Determine the (x, y) coordinate at the center of the cell enclosing the given text.  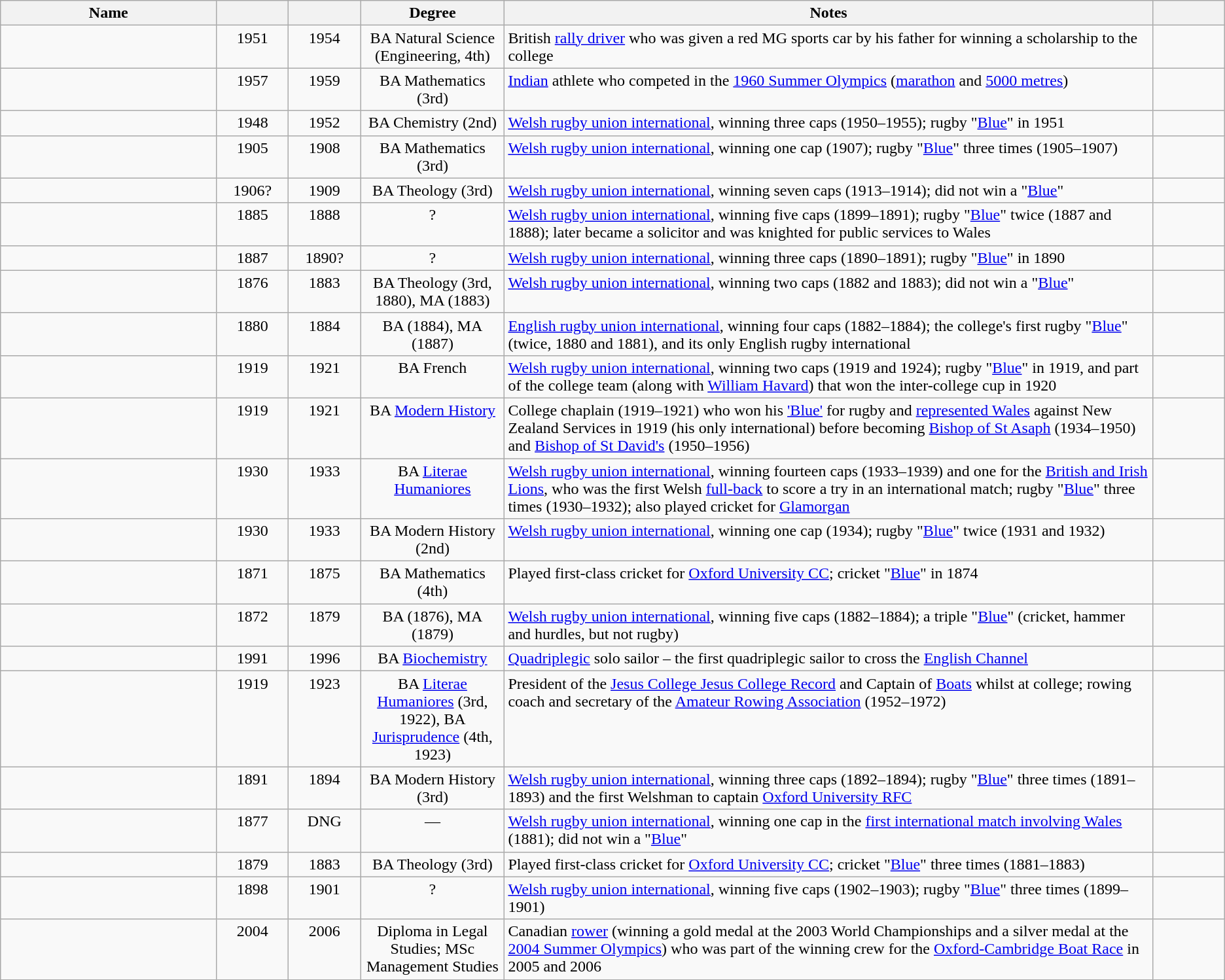
BA Chemistry (2nd) (433, 123)
1884 (325, 334)
Played first-class cricket for Oxford University CC; cricket "Blue" in 1874 (828, 582)
Welsh rugby union international, winning one cap (1934); rugby "Blue" twice (1931 and 1932) (828, 540)
1875 (325, 582)
Welsh rugby union international, winning five caps (1882–1884); a triple "Blue" (cricket, hammer and hurdles, but not rugby) (828, 625)
1888 (325, 224)
1909 (325, 190)
Welsh rugby union international, winning one cap in the first international match involving Wales (1881); did not win a "Blue" (828, 831)
1871 (253, 582)
1959 (325, 89)
2006 (325, 949)
1887 (253, 258)
1880 (253, 334)
Welsh rugby union international, winning one cap (1907); rugby "Blue" three times (1905–1907) (828, 157)
Welsh rugby union international, winning two caps (1882 and 1883); did not win a "Blue" (828, 292)
1876 (253, 292)
1891 (253, 788)
Welsh rugby union international, winning five caps (1902–1903); rugby "Blue" three times (1899–1901) (828, 898)
1885 (253, 224)
BA Modern History (433, 428)
1957 (253, 89)
Name (109, 13)
Degree (433, 13)
1872 (253, 625)
2004 (253, 949)
DNG (325, 831)
Played first-class cricket for Oxford University CC; cricket "Blue" three times (1881–1883) (828, 864)
BA (1884), MA (1887) (433, 334)
BA Literae Humaniores (433, 488)
British rally driver who was given a red MG sports car by his father for winning a scholarship to the college (828, 47)
Diploma in Legal Studies; MSc Management Studies (433, 949)
BA Natural Science (Engineering, 4th) (433, 47)
BA Biochemistry (433, 659)
Notes (828, 13)
Welsh rugby union international, winning three caps (1890–1891); rugby "Blue" in 1890 (828, 258)
Welsh rugby union international, winning three caps (1950–1955); rugby "Blue" in 1951 (828, 123)
1898 (253, 898)
BA Mathematics (4th) (433, 582)
1894 (325, 788)
1901 (325, 898)
BA French (433, 377)
1996 (325, 659)
1951 (253, 47)
1991 (253, 659)
BA Modern History (2nd) (433, 540)
1923 (325, 719)
1952 (325, 123)
1877 (253, 831)
BA Literae Humaniores (3rd, 1922), BA Jurisprudence (4th, 1923) (433, 719)
Indian athlete who competed in the 1960 Summer Olympics (marathon and 5000 metres) (828, 89)
— (433, 831)
BA Modern History (3rd) (433, 788)
Quadriplegic solo sailor – the first quadriplegic sailor to cross the English Channel (828, 659)
BA (1876), MA (1879) (433, 625)
BA Theology (3rd, 1880), MA (1883) (433, 292)
1890? (325, 258)
1948 (253, 123)
1954 (325, 47)
1905 (253, 157)
1908 (325, 157)
Welsh rugby union international, winning seven caps (1913–1914); did not win a "Blue" (828, 190)
1906? (253, 190)
